Locate the cell with the specified text and output its (x, y) center coordinate. 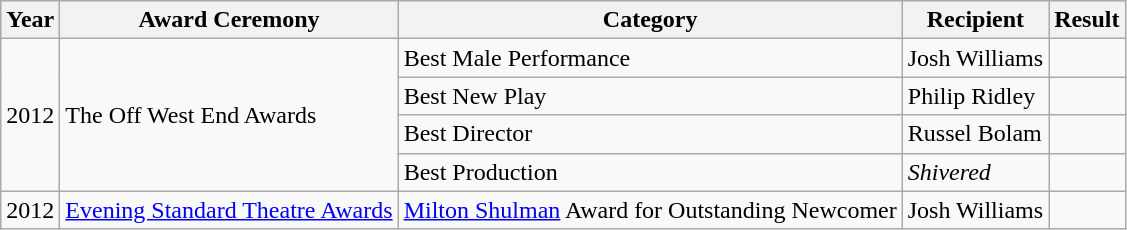
Evening Standard Theatre Awards (229, 210)
Year (30, 20)
Award Ceremony (229, 20)
Category (650, 20)
The Off West End Awards (229, 115)
Philip Ridley (975, 96)
Milton Shulman Award for Outstanding Newcomer (650, 210)
Best Director (650, 134)
Recipient (975, 20)
Russel Bolam (975, 134)
Best Male Performance (650, 58)
Result (1087, 20)
Shivered (975, 172)
Best Production (650, 172)
Best New Play (650, 96)
